Identify which cell holds the provided text, then report its [X, Y] central coordinate. 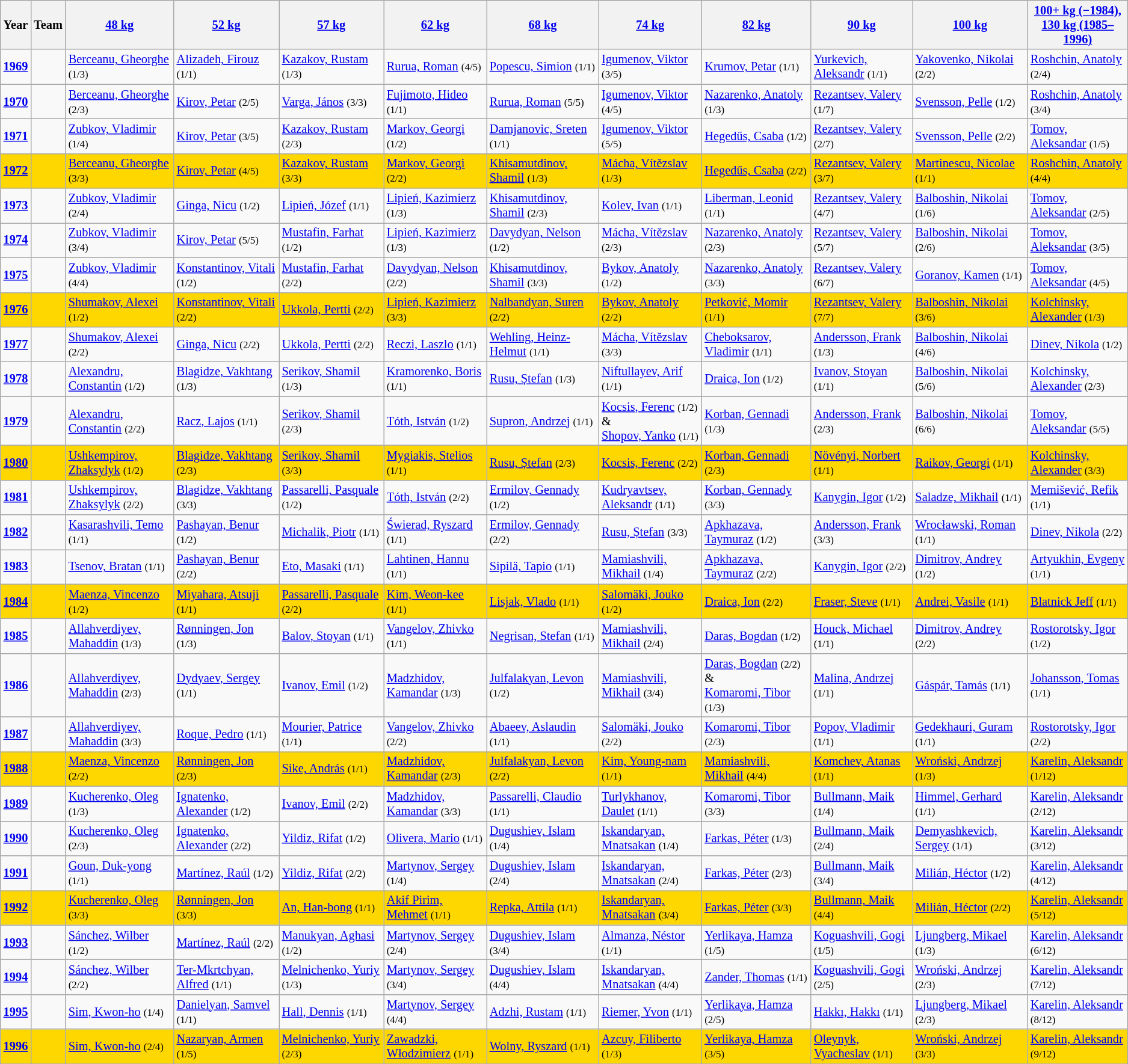
Blatnick Jeff (1/1) [1078, 601]
Dugushiev, Islam (4/4) [543, 977]
Sim, Kwon-ho (1/4) [120, 1012]
Petković, Momir (1/1) [756, 310]
Mácha, Vítězslav (1/3) [650, 171]
Ignatenko, Alexander (2/2) [226, 838]
Adzhi, Rustam (1/1) [543, 1012]
Yakovenko, Nikolai (2/2) [970, 67]
Kucherenko, Oleg (2/3) [120, 838]
Daras, Bogdan (1/2) [756, 636]
Andrei, Vasile (1/1) [970, 601]
Ginga, Nicu (2/2) [226, 344]
Dimitrov, Andrey (2/2) [970, 636]
Andersson, Frank (3/3) [861, 532]
1970 [16, 102]
1986 [16, 685]
Roshchin, Anatoly (3/4) [1078, 102]
Kirov, Petar (3/5) [226, 136]
Krumov, Petar (1/1) [756, 67]
Rusu, Ștefan (3/3) [650, 532]
Julfalakyan, Levon (2/2) [543, 769]
Roque, Pedro (1/1) [226, 734]
Azcuy, Filiberto (1/3) [650, 1047]
Maenza, Vincenzo (1/2) [120, 601]
90 kg [861, 25]
Riemer, Yvon (1/1) [650, 1012]
Blagidze, Vakhtang (2/3) [226, 463]
Tóth, István (1/2) [436, 421]
Martínez, Raúl (1/2) [226, 873]
Demyashkevich, Sergey (1/1) [970, 838]
Kazakov, Rustam (1/3) [331, 67]
Dugushiev, Islam (3/4) [543, 943]
Varga, János (3/3) [331, 102]
1969 [16, 67]
Kolchinsky, Alexander (3/3) [1078, 463]
Ushkempirov, Zhaksylyk (1/2) [120, 463]
Kucherenko, Oleg (3/3) [120, 908]
Ermilov, Gennady (2/2) [543, 532]
Milián, Héctor (2/2) [970, 908]
Damjanovic, Sreten (1/1) [543, 136]
Liberman, Leonid (1/1) [756, 206]
Apkhazava, Taymuraz (1/2) [756, 532]
1990 [16, 838]
Vangelov, Zhivko (1/1) [436, 636]
Berceanu, Gheorghe (2/3) [120, 102]
An, Han-bong (1/1) [331, 908]
Zubkov, Vladimir (2/4) [120, 206]
Sánchez, Wilber (2/2) [120, 977]
1971 [16, 136]
Michalik, Piotr (1/1) [331, 532]
Rønningen, Jon (1/3) [226, 636]
Sánchez, Wilber (1/2) [120, 943]
Rezantsev, Valery (6/7) [861, 275]
Karelin, Aleksandr (4/12) [1078, 873]
Dinev, Nikola (1/2) [1078, 344]
Yildiz, Rifat (2/2) [331, 873]
1973 [16, 206]
1988 [16, 769]
Mamiashvili, Mikhail (1/4) [650, 567]
Popov, Vladimir (1/1) [861, 734]
Lisjak, Vlado (1/1) [543, 601]
1980 [16, 463]
Kolchinsky, Alexander (1/3) [1078, 310]
Iskandaryan, Mnatsakan (3/4) [650, 908]
Lahtinen, Hannu (1/1) [436, 567]
Tomov, Aleksandar (5/5) [1078, 421]
Igumenov, Viktor (4/5) [650, 102]
Kirov, Petar (4/5) [226, 171]
62 kg [436, 25]
Danielyan, Samvel (1/1) [226, 1012]
1996 [16, 1047]
Blagidze, Vakhtang (1/3) [226, 379]
1975 [16, 275]
Hegedűs, Csaba (2/2) [756, 171]
Khisamutdinov, Shamil (1/3) [543, 171]
Sipilä, Tapio (1/1) [543, 567]
Andersson, Frank (2/3) [861, 421]
Balboshin, Nikolai (6/6) [970, 421]
Kim, Weon-kee (1/1) [436, 601]
Tomov, Aleksandar (1/5) [1078, 136]
Julfalakyan, Levon (1/2) [543, 685]
Wroński, Andrzej (1/3) [970, 769]
Popescu, Simion (1/1) [543, 67]
Martynov, Sergey (3/4) [436, 977]
Roshchin, Anatoly (4/4) [1078, 171]
Mamiashvili, Mikhail (4/4) [756, 769]
Alizadeh, Firouz (1/1) [226, 67]
Dydyaev, Sergey (1/1) [226, 685]
1984 [16, 601]
Salomäki, Jouko (2/2) [650, 734]
Salomäki, Jouko (1/2) [650, 601]
1991 [16, 873]
Raikov, Georgi (1/1) [970, 463]
Konstantinov, Vitali (1/2) [226, 275]
1994 [16, 977]
Ljungberg, Mikael (2/3) [970, 1012]
Mamiashvili, Mikhail (3/4) [650, 685]
Eto, Masaki (1/1) [331, 567]
Melnichenko, Yuriy (2/3) [331, 1047]
Allahverdiyev, Mahaddin (3/3) [120, 734]
Pashayan, Benur (2/2) [226, 567]
Saladze, Mikhail (1/1) [970, 497]
Kanygin, Igor (1/2) [861, 497]
48 kg [120, 25]
57 kg [331, 25]
Martinescu, Nicolae (1/1) [970, 171]
Balboshin, Nikolai (4/6) [970, 344]
Rezantsev, Valery (7/7) [861, 310]
Rønningen, Jon (3/3) [226, 908]
Hakkı, Hakkı (1/1) [861, 1012]
Markov, Georgi (2/2) [436, 171]
Komaromi, Tibor (3/3) [756, 804]
Milián, Héctor (1/2) [970, 873]
Rezantsev, Valery (4/7) [861, 206]
Komaromi, Tibor (2/3) [756, 734]
Shumakov, Alexei (2/2) [120, 344]
Bykov, Anatoly (1/2) [650, 275]
Növényi, Norbert (1/1) [861, 463]
Balboshin, Nikolai (3/6) [970, 310]
1974 [16, 240]
Wolny, Ryszard (1/1) [543, 1047]
Akif Pirim, Mehmet (1/1) [436, 908]
Andersson, Frank (1/3) [861, 344]
Serikov, Shamil (3/3) [331, 463]
74 kg [650, 25]
Memišević, Refik (1/1) [1078, 497]
1977 [16, 344]
Rezantsev, Valery (1/7) [861, 102]
Lipień, Józef (1/1) [331, 206]
Świerad, Ryszard (1/1) [436, 532]
Goun, Duk-yong (1/1) [120, 873]
Zubkov, Vladimir (3/4) [120, 240]
Ljungberg, Mikael (1/3) [970, 943]
Kirov, Petar (2/5) [226, 102]
Iskandaryan, Mnatsakan (2/4) [650, 873]
Farkas, Péter (1/3) [756, 838]
Balboshin, Nikolai (5/6) [970, 379]
Passarelli, Claudio (1/1) [543, 804]
Korban, Gennadi (1/3) [756, 421]
Iskandaryan, Mnatsakan (1/4) [650, 838]
82 kg [756, 25]
Wroński, Andrzej (3/3) [970, 1047]
Yerlikaya, Hamza (2/5) [756, 1012]
Mácha, Vítězslav (2/3) [650, 240]
Mustafin, Farhat (2/2) [331, 275]
Sike, András (1/1) [331, 769]
Mygiakis, Stelios (1/1) [436, 463]
Zubkov, Vladimir (1/4) [120, 136]
Madzhidov, Kamandar (3/3) [436, 804]
Martínez, Raúl (2/2) [226, 943]
100+ kg (−1984), 130 kg (1985–1996) [1078, 25]
Balboshin, Nikolai (2/6) [970, 240]
Nazaryan, Armen (1/5) [226, 1047]
Draica, Ion (2/2) [756, 601]
52 kg [226, 25]
1989 [16, 804]
Zander, Thomas (1/1) [756, 977]
Sim, Kwon-ho (2/4) [120, 1047]
Serikov, Shamil (1/3) [331, 379]
Ermilov, Gennady (1/2) [543, 497]
Koguashvili, Gogi (2/5) [861, 977]
Mustafin, Farhat (1/2) [331, 240]
Year [16, 25]
Racz, Lajos (1/1) [226, 421]
Rostorotsky, Igor (2/2) [1078, 734]
Davydyan, Nelson (1/2) [543, 240]
Ivanov, Emil (2/2) [331, 804]
Karelin, Aleksandr (1/12) [1078, 769]
Davydyan, Nelson (2/2) [436, 275]
1985 [16, 636]
Iskandaryan, Mnatsakan (4/4) [650, 977]
Tsenov, Bratan (1/1) [120, 567]
Houck, Michael (1/1) [861, 636]
Korban, Gennady (3/3) [756, 497]
1982 [16, 532]
Fraser, Steve (1/1) [861, 601]
Ushkempirov, Zhaksylyk (2/2) [120, 497]
Wrocławski, Roman (1/1) [970, 532]
Gáspár, Tamás (1/1) [970, 685]
Tomov, Aleksandar (4/5) [1078, 275]
Rurua, Roman (4/5) [436, 67]
Zawadzki, Włodzimierz (1/1) [436, 1047]
Komchev, Atanas (1/1) [861, 769]
Dinev, Nikola (2/2) [1078, 532]
Turlykhanov, Daulet (1/1) [650, 804]
Lipień, Kazimierz (3/3) [436, 310]
Rezantsev, Valery (5/7) [861, 240]
Wroński, Andrzej (2/3) [970, 977]
1987 [16, 734]
Yerlikaya, Hamza (1/5) [756, 943]
Shumakov, Alexei (1/2) [120, 310]
Ter-Mkrtchyan, Alfred (1/1) [226, 977]
Madzhidov, Kamandar (1/3) [436, 685]
Igumenov, Viktor (5/5) [650, 136]
Bykov, Anatoly (2/2) [650, 310]
Kazakov, Rustam (3/3) [331, 171]
Kramorenko, Boris (1/1) [436, 379]
Yildiz, Rifat (1/2) [331, 838]
Wehling, Heinz-Helmut (1/1) [543, 344]
Mácha, Vítězslav (3/3) [650, 344]
Johansson, Tomas (1/1) [1078, 685]
Abaeev, Aslaudin (1/1) [543, 734]
Tóth, István (2/2) [436, 497]
Melnichenko, Yuriy (1/3) [331, 977]
Nalbandyan, Suren (2/2) [543, 310]
Kudryavtsev, Aleksandr (1/1) [650, 497]
Daras, Bogdan (2/2) & Komaromi, Tibor (1/3) [756, 685]
Artyukhin, Evgeny (1/1) [1078, 567]
Kolchinsky, Alexander (2/3) [1078, 379]
Markov, Georgi (1/2) [436, 136]
Farkas, Péter (3/3) [756, 908]
Nazarenko, Anatoly (2/3) [756, 240]
Kazakov, Rustam (2/3) [331, 136]
Maenza, Vincenzo (2/2) [120, 769]
1979 [16, 421]
Negrisan, Stefan (1/1) [543, 636]
Alexandru, Constantin (2/2) [120, 421]
Karelin, Aleksandr (6/12) [1078, 943]
Allahverdiyev, Mahaddin (2/3) [120, 685]
Yerlikaya, Hamza (3/5) [756, 1047]
Rezantsev, Valery (3/7) [861, 171]
Goranov, Kamen (1/1) [970, 275]
Khisamutdinov, Shamil (2/3) [543, 206]
Fujimoto, Hideo (1/1) [436, 102]
1992 [16, 908]
Himmel, Gerhard (1/1) [970, 804]
Karelin, Aleksandr (9/12) [1078, 1047]
Hegedűs, Csaba (1/2) [756, 136]
Alexandru, Constantin (1/2) [120, 379]
Cheboksarov, Vladimir (1/1) [756, 344]
Bullmann, Maik (2/4) [861, 838]
1972 [16, 171]
Repka, Attila (1/1) [543, 908]
Balboshin, Nikolai (1/6) [970, 206]
Rønningen, Jon (2/3) [226, 769]
Karelin, Aleksandr (7/12) [1078, 977]
Serikov, Shamil (2/3) [331, 421]
Kim, Young-nam (1/1) [650, 769]
1993 [16, 943]
Rostorotsky, Igor (1/2) [1078, 636]
Berceanu, Gheorghe (1/3) [120, 67]
Roshchin, Anatoly (2/4) [1078, 67]
Koguashvili, Gogi (1/5) [861, 943]
Kolev, Ivan (1/1) [650, 206]
Kirov, Petar (5/5) [226, 240]
Ivanov, Emil (1/2) [331, 685]
Nazarenko, Anatoly (3/3) [756, 275]
Madzhidov, Kamandar (2/3) [436, 769]
Hall, Dennis (1/1) [331, 1012]
Team [48, 25]
Karelin, Aleksandr (5/12) [1078, 908]
Martynov, Sergey (1/4) [436, 873]
Karelin, Aleksandr (2/12) [1078, 804]
Pashayan, Benur (1/2) [226, 532]
Martynov, Sergey (4/4) [436, 1012]
Rusu, Ștefan (1/3) [543, 379]
Korban, Gennadi (2/3) [756, 463]
Konstantinov, Vitali (2/2) [226, 310]
100 kg [970, 25]
Ignatenko, Alexander (1/2) [226, 804]
Olivera, Mario (1/1) [436, 838]
Kasarashvili, Temo (1/1) [120, 532]
1981 [16, 497]
Supron, Andrzej (1/1) [543, 421]
Balov, Stoyan (1/1) [331, 636]
Farkas, Péter (2/3) [756, 873]
68 kg [543, 25]
Berceanu, Gheorghe (3/3) [120, 171]
Svensson, Pelle (2/2) [970, 136]
Mamiashvili, Mikhail (2/4) [650, 636]
Ivanov, Stoyan (1/1) [861, 379]
Bullmann, Maik (1/4) [861, 804]
1978 [16, 379]
Dugushiev, Islam (2/4) [543, 873]
Gedekhauri, Guram (1/1) [970, 734]
Karelin, Aleksandr (3/12) [1078, 838]
1995 [16, 1012]
1976 [16, 310]
Miyahara, Atsuji (1/1) [226, 601]
Nazarenko, Anatoly (1/3) [756, 102]
Kanygin, Igor (2/2) [861, 567]
Yurkevich, Aleksandr (1/1) [861, 67]
Passarelli, Pasquale (2/2) [331, 601]
1983 [16, 567]
Kucherenko, Oleg (1/3) [120, 804]
Tomov, Aleksandar (3/5) [1078, 240]
Tomov, Aleksandar (2/5) [1078, 206]
Allahverdiyev, Mahaddin (1/3) [120, 636]
Malina, Andrzej (1/1) [861, 685]
Ginga, Nicu (1/2) [226, 206]
Karelin, Aleksandr (8/12) [1078, 1012]
Oleynyk, Vyacheslav (1/1) [861, 1047]
Zubkov, Vladimir (4/4) [120, 275]
Igumenov, Viktor (3/5) [650, 67]
Reczi, Laszlo (1/1) [436, 344]
Bullmann, Maik (3/4) [861, 873]
Rusu, Ștefan (2/3) [543, 463]
Rurua, Roman (5/5) [543, 102]
Khisamutdinov, Shamil (3/3) [543, 275]
Niftullayev, Arif (1/1) [650, 379]
Kocsis, Ferenc (2/2) [650, 463]
Bullmann, Maik (4/4) [861, 908]
Dugushiev, Islam (1/4) [543, 838]
Manukyan, Aghasi (1/2) [331, 943]
Almanza, Néstor (1/1) [650, 943]
Draica, Ion (1/2) [756, 379]
Kocsis, Ferenc (1/2) & Shopov, Yanko (1/1) [650, 421]
Rezantsev, Valery (2/7) [861, 136]
Dimitrov, Andrey (1/2) [970, 567]
Blagidze, Vakhtang (3/3) [226, 497]
Apkhazava, Taymuraz (2/2) [756, 567]
Passarelli, Pasquale (1/2) [331, 497]
Svensson, Pelle (1/2) [970, 102]
Vangelov, Zhivko (2/2) [436, 734]
Mourier, Patrice (1/1) [331, 734]
Martynov, Sergey (2/4) [436, 943]
